Return the (X, Y) coordinate for the center point of the cell that contains the specified text.  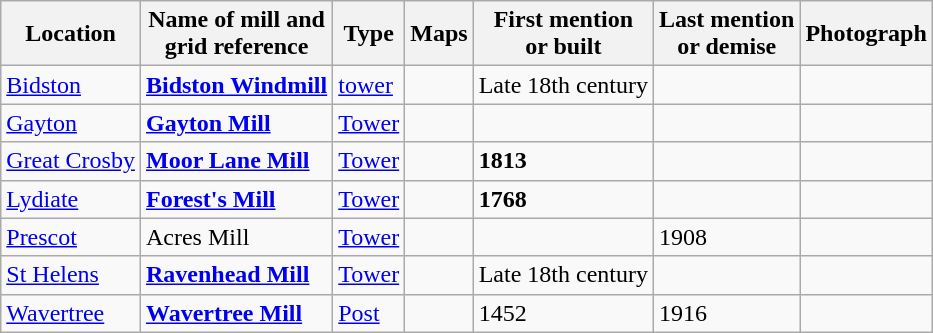
Wavertree Mill (236, 313)
Location (71, 34)
Bidston (71, 85)
Bidston Windmill (236, 85)
Photograph (866, 34)
Last mention or demise (726, 34)
Gayton (71, 123)
Lydiate (71, 199)
Maps (439, 34)
Gayton Mill (236, 123)
1452 (563, 313)
Moor Lane Mill (236, 161)
Post (369, 313)
Forest's Mill (236, 199)
1916 (726, 313)
Great Crosby (71, 161)
Type (369, 34)
Name of mill andgrid reference (236, 34)
1813 (563, 161)
Prescot (71, 237)
Wavertree (71, 313)
1768 (563, 199)
tower (369, 85)
Ravenhead Mill (236, 275)
First mentionor built (563, 34)
1908 (726, 237)
Acres Mill (236, 237)
St Helens (71, 275)
